Pinpoint the cell where the given text exists, returning its (x, y) midpoint coordinate. 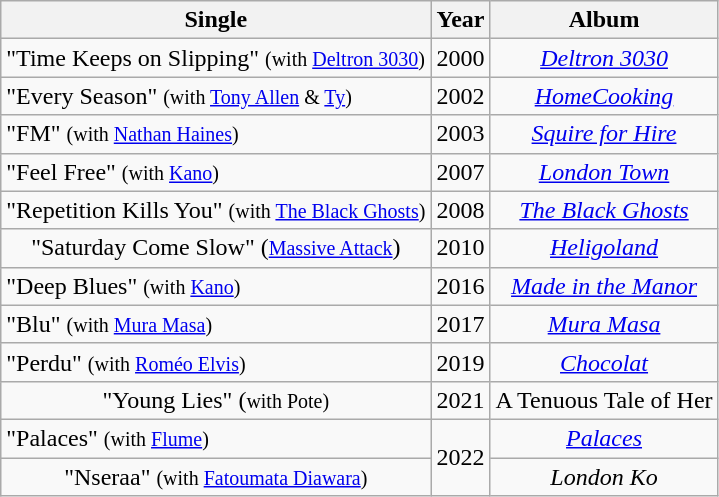
2021 (460, 400)
Squire for Hire (604, 134)
Mura Masa (604, 324)
"Deep Blues" (with Kano) (216, 286)
"Feel Free" (with Kano) (216, 172)
HomeCooking (604, 96)
2016 (460, 286)
"FM" (with Nathan Haines) (216, 134)
"Blu" (with Mura Masa) (216, 324)
"Repetition Kills You" (with The Black Ghosts) (216, 210)
Single (216, 20)
"Palaces" (with Flume) (216, 438)
2010 (460, 248)
Chocolat (604, 362)
"Perdu" (with Roméo Elvis) (216, 362)
A Tenuous Tale of Her (604, 400)
"Nseraa" (with Fatoumata Diawara) (216, 477)
Deltron 3030 (604, 58)
2008 (460, 210)
"Every Season" (with Tony Allen & Ty) (216, 96)
London Town (604, 172)
2007 (460, 172)
The Black Ghosts (604, 210)
Heligoland (604, 248)
"Young Lies" (with Pote) (216, 400)
Year (460, 20)
Made in the Manor (604, 286)
2022 (460, 457)
London Ko (604, 477)
"Time Keeps on Slipping" (with Deltron 3030) (216, 58)
2019 (460, 362)
2002 (460, 96)
2017 (460, 324)
Palaces (604, 438)
2003 (460, 134)
Album (604, 20)
"Saturday Come Slow" (Massive Attack) (216, 248)
2000 (460, 58)
